From the cell containing the given text, extract its center point as [x, y] coordinate. 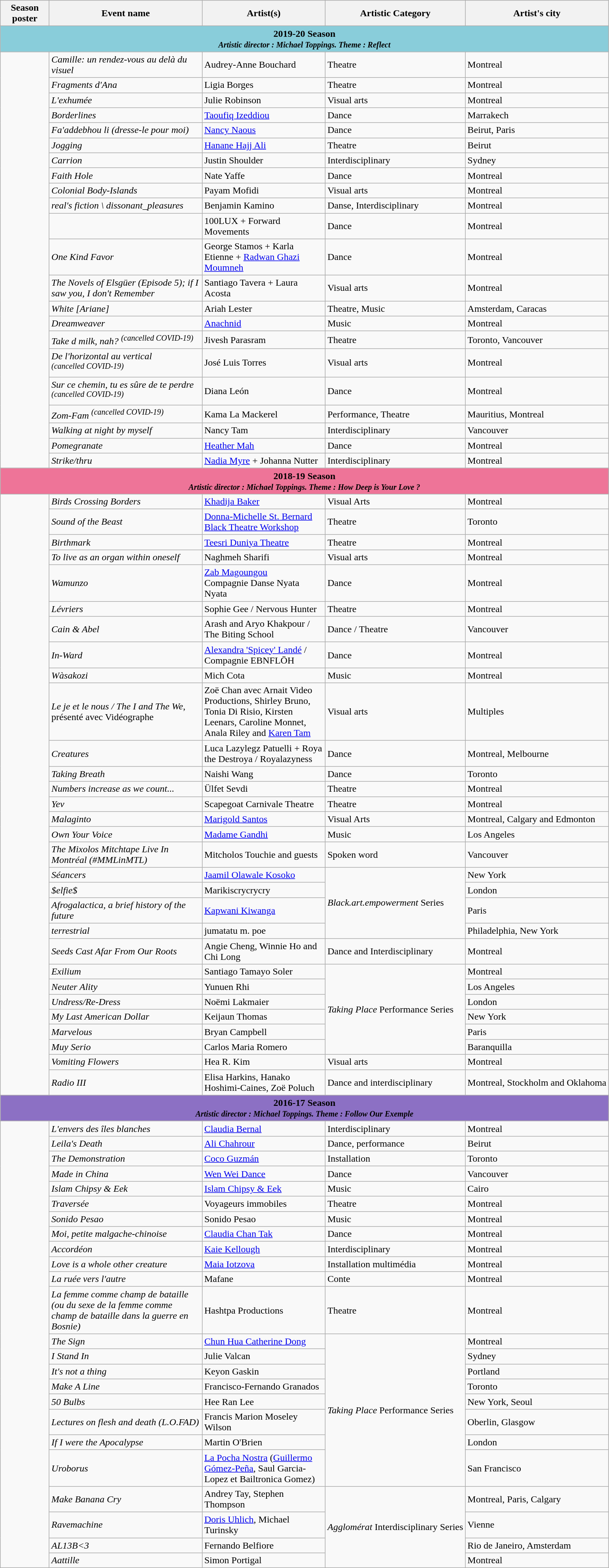
Bryan Campbell [264, 1032]
Jaamil Olawale Kosoko [264, 875]
Ali Chahrour [264, 1143]
San Francisco [537, 1468]
Conte [395, 1279]
Portland [537, 1371]
Nate Yaffe [264, 175]
Wen Wei Dance [264, 1174]
Strike/thru [126, 461]
George Stamos + Karla Etienne + Radwan Ghazi Moumneh [264, 257]
Artist(s) [264, 13]
Made in China [126, 1174]
Angie Cheng, Winnie Ho and Chi Long [264, 951]
Naghmeh Sharifi [264, 557]
Le je et le nous / The I and The We, présenté avec Vidéographe [126, 712]
Marvelous [126, 1032]
Teesri Duniya Theatre [264, 542]
Muy Serio [126, 1047]
2016-17 SeasonArtistic director : Michael Toppings. Theme : Follow Our Exemple [304, 1108]
La Pocha Nostra (Guillermo Gómez-Peña, Saul Garcia-Lopez et Bailtronica Gomez) [264, 1468]
One Kind Favor [126, 257]
Multiples [537, 712]
L'exhumée [126, 100]
Anachnid [264, 324]
Audrey-Anne Bouchard [264, 65]
Dance and interdisciplinary [395, 1083]
Cain & Abel [126, 629]
Zab MagoungouCompagnie Danse Nyata Nyata [264, 583]
Sur ce chemin, tu es sûre de te perdre (cancelled COVID-19) [126, 391]
Lectures on flesh and death (L.O.FAD) [126, 1422]
Zom-Fam (cancelled COVID-19) [126, 414]
Jivesh Parasram [264, 340]
Season poster [25, 13]
Santiago Tamayo Soler [264, 972]
2018-19 SeasonArtistic director : Michael Toppings. Theme : How Deep is Your Love ? [304, 481]
Leila's Death [126, 1143]
Nancy Naous [264, 130]
Traversée [126, 1204]
Fernando Belfiore [264, 1545]
Fragments d'Ana [126, 85]
Zoë Chan avec Arnait Video Productions, Shirley Bruno, Tonia Di Risio, Kirsten Leenars, Caroline Monnet, Anala Riley and Karen Tam [264, 712]
Mauritius, Montreal [537, 414]
100LUX + Forward Movements [264, 226]
Sound of the Beast [126, 521]
Fa'addebhou li (dresse-le pour moi) [126, 130]
Carlos Maria Romero [264, 1047]
Kapwani Kiwanga [264, 910]
In-Ward [126, 655]
Nadia Myre + Johanna Nutter [264, 461]
Performance, Theatre [395, 414]
Noëmi Lakmaier [264, 1002]
Walking at night by myself [126, 430]
Heather Mah [264, 446]
New York, Seoul [537, 1401]
Martin O'Brien [264, 1442]
Francis Marion Moseley Wilson [264, 1422]
Camille: un rendez-vous au delà du visuel [126, 65]
Installation multimédia [395, 1264]
Undress/Re-Dress [126, 1002]
Benjamin Kamino [264, 205]
The Sign [126, 1341]
Doris Uhlich, Michael Turinsky [264, 1525]
De l'horizontal au vertical(cancelled COVID-19) [126, 363]
Nancy Tam [264, 430]
Own Your Voice [126, 834]
Ligia Borges [264, 85]
Yev [126, 804]
Birds Crossing Borders [126, 501]
Hanane Hajj Ali [264, 145]
terrestrial [126, 931]
Afrogalactica, a brief history of the future [126, 910]
Borderlines [126, 115]
Carrion [126, 160]
2019-20 SeasonArtistic director : Michael Toppings. Theme : Reflect [304, 39]
Alexandra 'Spicey' Landé / Compagnie EBNFLŌH [264, 655]
Dance / Theatre [395, 629]
real's fiction \ dissonant_pleasures [126, 205]
Arash and Aryo Khakpour / The Biting School [264, 629]
Aattille [126, 1560]
Jogging [126, 145]
Moi, petite malgache-chinoise [126, 1234]
Ülfet Sevdi [264, 789]
Toronto, Vancouver [537, 340]
Danse, Interdisciplinary [395, 205]
Cairo [537, 1189]
White [Ariane] [126, 309]
Lévriers [126, 609]
Julie Robinson [264, 100]
Make A Line [126, 1386]
Simon Portigal [264, 1560]
José Luis Torres [264, 363]
Luca Lazylegz Patuelli + Roya the Destroya / Royalazyness [264, 753]
Montreal, Melbourne [537, 753]
Payam Mofidi [264, 190]
Marigold Santos [264, 819]
Vienne [537, 1525]
Dance, performance [395, 1143]
Justin Shoulder [264, 160]
Colonial Body-Islands [126, 190]
Baranquilla [537, 1047]
Julie Valcan [264, 1356]
Francisco-Fernando Granados [264, 1386]
Creatures [126, 753]
Installation [395, 1158]
Donna-Michelle St. BernardBlack Theatre Workshop [264, 521]
jumatatu m. poe [264, 931]
Radio III [126, 1083]
To live as an organ within oneself [126, 557]
Wamunzo [126, 583]
Claudia Bernal [264, 1128]
Keijaun Thomas [264, 1017]
Black.art.empowerment Series [395, 903]
Taking Breath [126, 774]
Khadija Baker [264, 501]
Hea R. Kim [264, 1062]
Hashtpa Productions [264, 1310]
Marrakech [537, 115]
My Last American Dollar [126, 1017]
Numbers increase as we count... [126, 789]
Mich Cota [264, 675]
Hee Ran Lee [264, 1401]
The Novels of Elsgüer (Episode 5); if I saw you, I don't Remember [126, 288]
Uroborus [126, 1468]
Santiago Tavera + Laura Acosta [264, 288]
Faith Hole [126, 175]
Kaie Kellough [264, 1249]
It's not a thing [126, 1371]
Madame Gandhi [264, 834]
Montreal, Paris, Calgary [537, 1499]
Keyon Gaskin [264, 1371]
Make Banana Cry [126, 1499]
Spoken word [395, 855]
AL13B<3 [126, 1545]
If I were the Apocalypse [126, 1442]
Claudia Chan Tak [264, 1234]
Voyageurs immobiles [264, 1204]
The Demonstration [126, 1158]
Coco Guzmán [264, 1158]
I Stand In [126, 1356]
Agglomérat Interdisciplinary Series [395, 1527]
Amsterdam, Caracas [537, 309]
Naishi Wang [264, 774]
Malaginto [126, 819]
Theatre, Music [395, 309]
Artist's city [537, 13]
Neuter Ality [126, 987]
Exilium [126, 972]
Ariah Lester [264, 309]
Philadelphia, New York [537, 931]
Dance and Interdisciplinary [395, 951]
Scapegoat Carnivale Theatre [264, 804]
Taoufiq Izeddiou [264, 115]
Kama La Mackerel [264, 414]
Chun Hua Catherine Dong [264, 1341]
50 Bulbs [126, 1401]
La ruée vers l'autre [126, 1279]
Séancers [126, 875]
Mitcholos Touchie and guests [264, 855]
$elfie$ [126, 890]
Event name [126, 13]
Diana León [264, 391]
Mafane [264, 1279]
Marikiscrycrycry [264, 890]
Rio de Janeiro, Amsterdam [537, 1545]
Elisa Harkins, Hanako Hoshimi-Caines, Zoë Poluch [264, 1083]
Birthmark [126, 542]
Artistic Category [395, 13]
Andrey Tay, Stephen Thompson [264, 1499]
The Mixolos Mitchtape Live In Montréal (#MMLinMTL) [126, 855]
Montreal, Stockholm and Oklahoma [537, 1083]
Maia Iotzova [264, 1264]
Love is a whole other creature [126, 1264]
Accordéon [126, 1249]
Yunuen Rhi [264, 987]
La femme comme champ de bataille (ou du sexe de la femme comme champ de bataille dans la guerre en Bosnie) [126, 1310]
Sophie Gee / Nervous Hunter [264, 609]
L'envers des îles blanches [126, 1128]
Take d milk, nah? (cancelled COVID-19) [126, 340]
Seeds Cast Afar From Our Roots [126, 951]
Dreamweaver [126, 324]
Vomiting Flowers [126, 1062]
Beirut, Paris [537, 130]
Montreal, Calgary and Edmonton [537, 819]
Oberlin, Glasgow [537, 1422]
Ravemachine [126, 1525]
Pomegranate [126, 446]
Wàsakozi [126, 675]
